Output the (X, Y) coordinate of the center of the cell containing the given text.  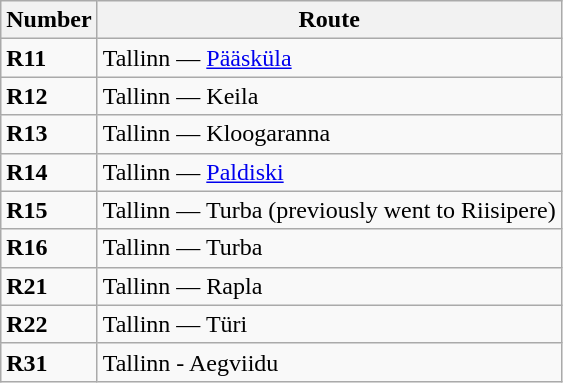
Tallinn — Pääsküla (329, 58)
R16 (49, 248)
Tallinn — Turba (previously went to Riisipere) (329, 210)
Tallinn — Türi (329, 324)
Tallinn — Keila (329, 96)
Number (49, 20)
R15 (49, 210)
Tallinn — Turba (329, 248)
R21 (49, 286)
Tallinn — Rapla (329, 286)
Tallinn - Aegviidu (329, 362)
Tallinn — Kloogaranna (329, 134)
R14 (49, 172)
R11 (49, 58)
Tallinn — Paldiski (329, 172)
R22 (49, 324)
R13 (49, 134)
R12 (49, 96)
Route (329, 20)
R31 (49, 362)
